Scan for the cell matching the given text and deliver its (x, y) coordinate at center. 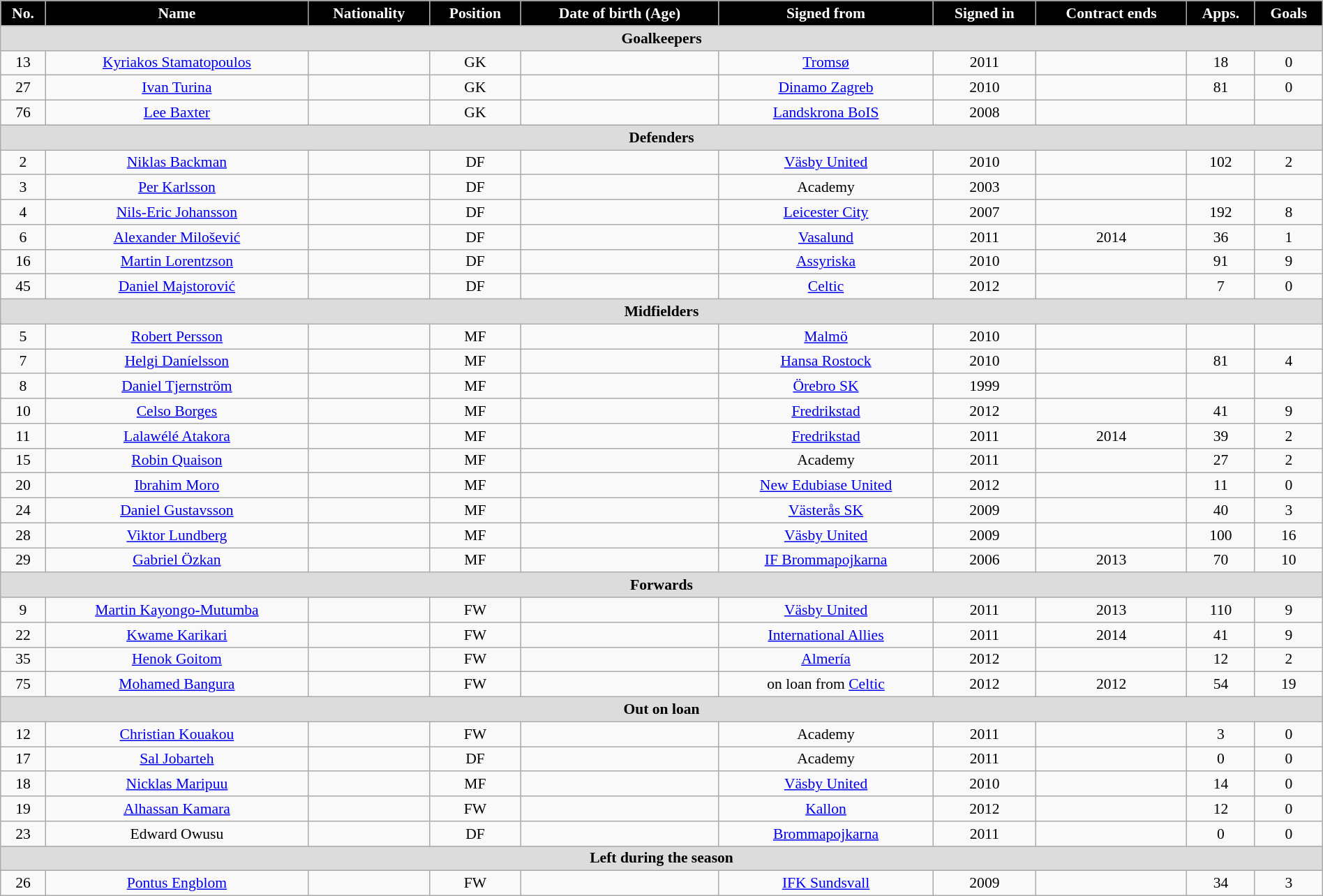
Martin Lorentzson (177, 262)
Signed from (826, 13)
Hansa Rostock (826, 361)
2007 (985, 212)
102 (1221, 163)
Lalawélé Atakora (177, 436)
Signed in (985, 13)
Out on loan (661, 710)
Ivan Turina (177, 88)
29 (23, 560)
17 (23, 759)
Nils-Eric Johansson (177, 212)
Mohamed Bangura (177, 685)
IF Brommapojkarna (826, 560)
Örebro SK (826, 387)
Tromsø (826, 63)
Defenders (661, 137)
5 (23, 336)
1999 (985, 387)
Robert Persson (177, 336)
Apps. (1221, 13)
Landskrona BoIS (826, 113)
Left during the season (661, 858)
Martin Kayongo-Mutumba (177, 610)
Daniel Gustavsson (177, 511)
2003 (985, 188)
Date of birth (Age) (620, 13)
34 (1221, 883)
76 (23, 113)
20 (23, 486)
26 (23, 883)
Alhassan Kamara (177, 809)
Leicester City (826, 212)
Malmö (826, 336)
23 (23, 834)
New Edubiase United (826, 486)
Contract ends (1112, 13)
192 (1221, 212)
24 (23, 511)
Helgi Daníelsson (177, 361)
40 (1221, 511)
Nicklas Maripuu (177, 784)
Brommapojkarna (826, 834)
Forwards (661, 585)
IFK Sundsvall (826, 883)
Daniel Tjernström (177, 387)
Kwame Karikari (177, 635)
Västerås SK (826, 511)
Lee Baxter (177, 113)
Alexander Milošević (177, 237)
Robin Quaison (177, 461)
54 (1221, 685)
Vasalund (826, 237)
28 (23, 535)
Henok Goitom (177, 659)
Midfielders (661, 312)
6 (23, 237)
45 (23, 287)
100 (1221, 535)
Kyriakos Stamatopoulos (177, 63)
Goalkeepers (661, 38)
Niklas Backman (177, 163)
Almería (826, 659)
Name (177, 13)
Viktor Lundberg (177, 535)
Goals (1288, 13)
Nationality (369, 13)
Ibrahim Moro (177, 486)
Christian Kouakou (177, 734)
Daniel Majstorović (177, 287)
39 (1221, 436)
Assyriska (826, 262)
36 (1221, 237)
110 (1221, 610)
Position (475, 13)
International Allies (826, 635)
1 (1288, 237)
Gabriel Özkan (177, 560)
Sal Jobarteh (177, 759)
70 (1221, 560)
Celso Borges (177, 411)
22 (23, 635)
35 (23, 659)
Dinamo Zagreb (826, 88)
14 (1221, 784)
Per Karlsson (177, 188)
No. (23, 13)
on loan from Celtic (826, 685)
75 (23, 685)
Pontus Engblom (177, 883)
Edward Owusu (177, 834)
91 (1221, 262)
Kallon (826, 809)
13 (23, 63)
15 (23, 461)
Celtic (826, 287)
2006 (985, 560)
2008 (985, 113)
